Identify which cell holds the provided text, then report its [X, Y] central coordinate. 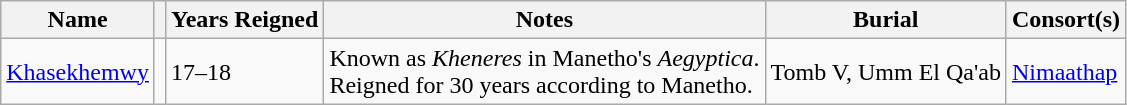
Notes [544, 20]
17–18 [245, 72]
Nimaathap [1066, 72]
Years Reigned [245, 20]
Name [78, 20]
Burial [886, 20]
Khasekhemwy [78, 72]
Tomb V, Umm El Qa'ab [886, 72]
Known as Kheneres in Manetho's Aegyptica.Reigned for 30 years according to Manetho. [544, 72]
Consort(s) [1066, 20]
